Return the (x, y) coordinate for the center point of the cell that contains the specified text.  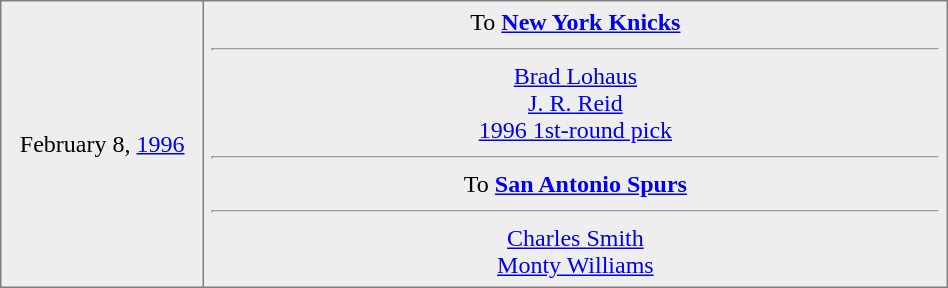
To New York KnicksBrad LohausJ. R. Reid1996 1st-round pickTo San Antonio SpursCharles SmithMonty Williams (576, 144)
February 8, 1996 (102, 144)
